Output the [x, y] coordinate of the center of the cell containing the given text.  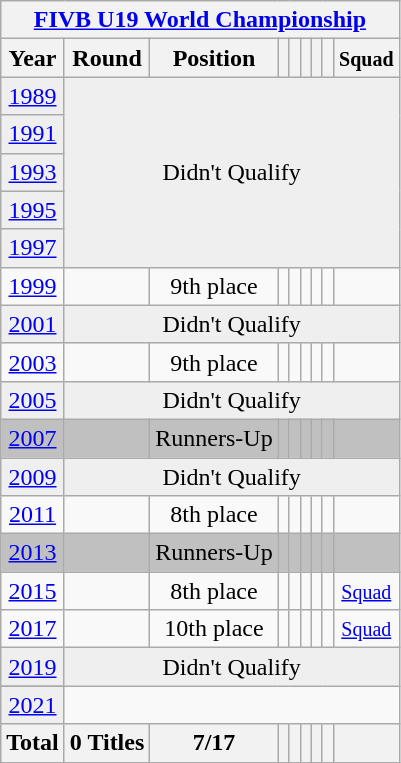
2009 [33, 477]
Position [214, 58]
1991 [33, 134]
2013 [33, 553]
Round [107, 58]
1993 [33, 172]
2005 [33, 400]
2007 [33, 438]
Total [33, 743]
0 Titles [107, 743]
1999 [33, 286]
FIVB U19 World Championship [200, 20]
2001 [33, 324]
1995 [33, 210]
Year [33, 58]
7/17 [214, 743]
2019 [33, 667]
2015 [33, 591]
10th place [214, 629]
2003 [33, 362]
2011 [33, 515]
1989 [33, 96]
1997 [33, 248]
2021 [33, 705]
2017 [33, 629]
